Provide the (X, Y) coordinate of the cell's center where the given text is located.  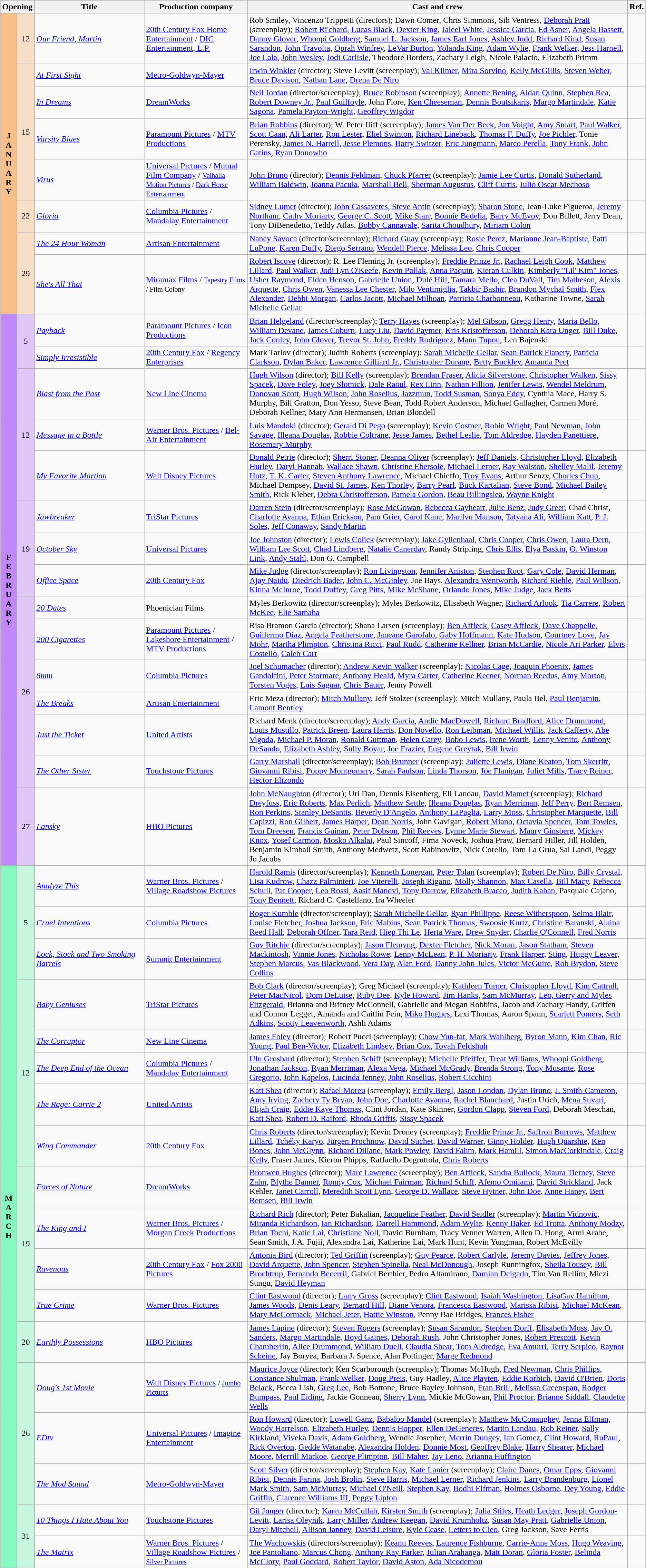
Warner Bros. Pictures / Bel-Air Entertainment (196, 435)
20 (26, 1342)
31 (26, 1536)
Gloria (89, 216)
Simply Irresistible (89, 357)
MARCH (9, 1216)
22 (26, 216)
Universal Pictures / Imagine Entertainment (196, 1438)
Cast and crew (438, 7)
October Sky (89, 549)
Warner Bros. Pictures / Morgan Creek Productions (196, 1228)
The Rage: Carrie 2 (89, 1104)
15 (26, 132)
Warner Bros. Pictures / Village Roadshow Pictures (196, 886)
Walt Disney Pictures / Jumbo Pictures (196, 1387)
JANUARY (9, 164)
Virus (89, 179)
Paramount Pictures / MTV Productions (196, 139)
The 24 Hour Woman (89, 243)
The Other Sister (89, 771)
200 Cigarettes (89, 639)
Message in a Bottle (89, 435)
Lock, Stock and Two Smoking Barrels (89, 959)
Paramount Pictures / Icon Productions (196, 330)
Title (89, 7)
Miramax Films / Tapestry Films / Film Colony (196, 284)
Eric Meza (director); Mitch Mullany, Jeff Stolzer (screenplay); Mitch Mullany, Paula Bel, Paul Benjamin, Lamont Bentley (438, 703)
Warner Bros. Pictures / Village Roadshow Pictures / Silver Pictures (196, 1552)
Paramount Pictures / Lakeshore Entertainment / MTV Productions (196, 639)
The Breaks (89, 703)
Baby Geniuses (89, 1004)
The Deep End of the Ocean (89, 1068)
20th Century Fox / Fox 2000 Pictures (196, 1269)
The Mod Squad (89, 1483)
Lansky (89, 826)
Forces of Nature (89, 1187)
27 (26, 826)
FEBRUARY (9, 590)
The Matrix (89, 1552)
Earthly Possessions (89, 1342)
Jawbreaker (89, 517)
Summit Entertainment (196, 959)
Varsity Blues (89, 139)
The Corruptor (89, 1041)
Wing Commander (89, 1146)
29 (26, 273)
At First Sight (89, 75)
Just the Ticket (89, 734)
In Dreams (89, 102)
Myles Berkowitz (director/screenplay); Myles Berkowitz, Elisabeth Wagner, Richard Arlook, Tia Carrere, Robert McKee, Elie Samaha (438, 607)
20 Dates (89, 607)
Universal Pictures / Mutual Film Company / Valhalla Motion Pictures / Dark Horse Entertainment (196, 179)
8mm (89, 676)
Phoenician Films (196, 607)
Production company (196, 7)
True Crime (89, 1305)
20th Century Fox Home Entertainment / DIC Entertainment, L.P. (196, 39)
Blast from the Past (89, 393)
Cruel Intentions (89, 922)
Office Space (89, 581)
Walt Disney Pictures (196, 476)
Our Friend, Martin (89, 39)
She's All That (89, 284)
The King and I (89, 1228)
EDtv (89, 1438)
Opening (17, 7)
20th Century Fox / Regency Enterprises (196, 357)
My Favorite Martian (89, 476)
Analyze This (89, 886)
10 Things I Hate About You (89, 1520)
Ravenous (89, 1269)
Payback (89, 330)
Ref. (636, 7)
Doug's 1st Movie (89, 1387)
Universal Pictures (196, 549)
Warner Bros. Pictures (196, 1305)
